Return the [X, Y] coordinate for the center point of the cell that contains the specified text.  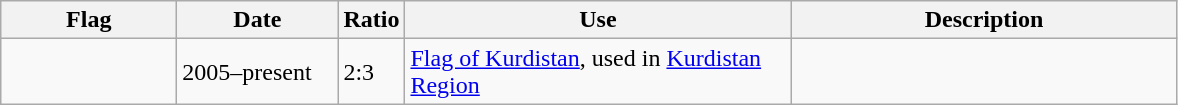
Ratio [372, 20]
Flag [89, 20]
Use [598, 20]
Description [984, 20]
Flag of Kurdistan, used in Kurdistan Region [598, 72]
Date [258, 20]
2:3 [372, 72]
2005–present [258, 72]
